Return (X, Y) of the center of cell containing provided text 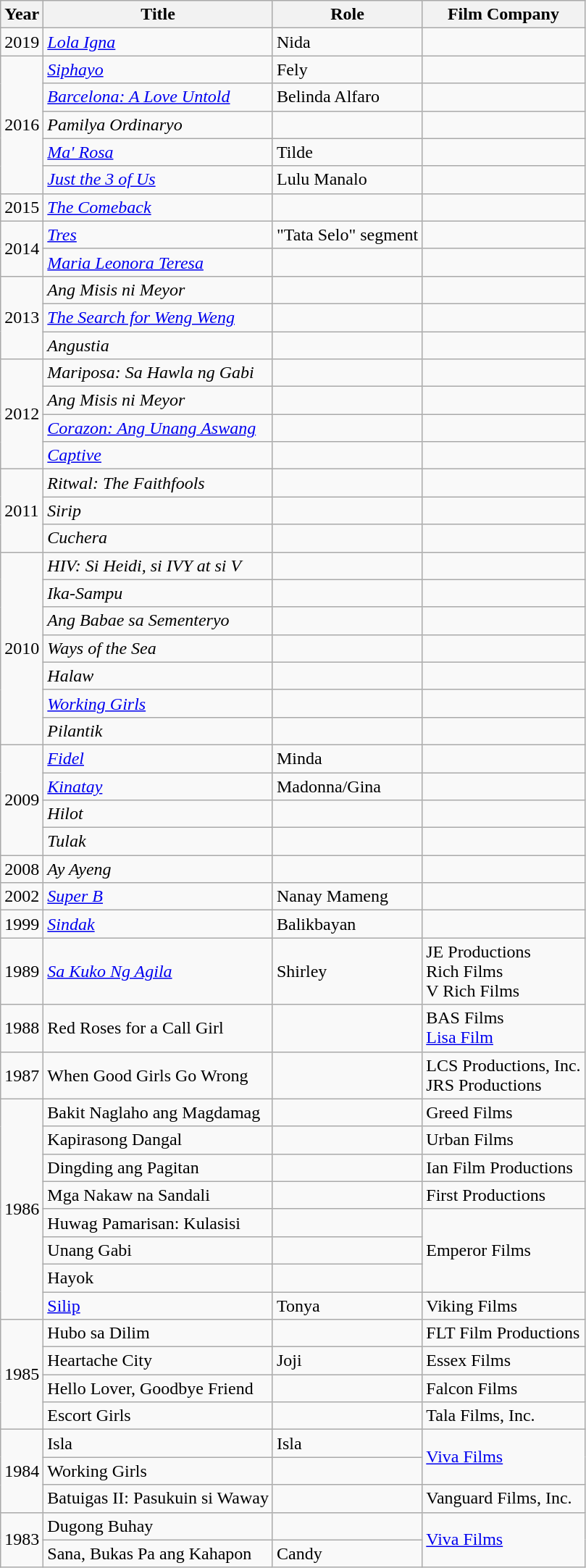
Bakit Naglaho ang Magdamag (158, 1112)
Cuchera (158, 538)
2010 (22, 648)
1983 (22, 1540)
Sirip (158, 511)
Tulak (158, 842)
Huwag Pamarisan: Kulasisi (158, 1223)
Fely (347, 70)
Super B (158, 897)
Hayok (158, 1278)
Fidel (158, 758)
Barcelona: A Love Untold (158, 97)
Ian Film Productions (503, 1167)
Balikbayan (347, 924)
Falcon Films (503, 1388)
Lulu Manalo (347, 180)
1989 (22, 971)
1987 (22, 1075)
Pamilya Ordinaryo (158, 125)
Ang Babae sa Sementeryo (158, 621)
Unang Gabi (158, 1250)
Pilantik (158, 731)
Corazon: Ang Unang Aswang (158, 428)
Siphayo (158, 70)
2019 (22, 42)
Ay Ayeng (158, 869)
LCS Productions, Inc.JRS Productions (503, 1075)
2014 (22, 248)
Nida (347, 42)
Captive (158, 456)
Sa Kuko Ng Agila (158, 971)
Ritwal: The Faithfools (158, 483)
Title (158, 14)
HIV: Si Heidi, si IVY at si V (158, 566)
Maria Leonora Teresa (158, 262)
"Tata Selo" segment (347, 235)
BAS FilmsLisa Film (503, 1028)
Lola Igna (158, 42)
2009 (22, 800)
1986 (22, 1209)
Dingding ang Pagitan (158, 1167)
2013 (22, 317)
Nanay Mameng (347, 897)
Madonna/Gina (347, 786)
Mariposa: Sa Hawla ng Gabi (158, 373)
Sana, Bukas Pa ang Kahapon (158, 1554)
Mga Nakaw na Sandali (158, 1195)
Role (347, 14)
Ika-Sampu (158, 593)
Tres (158, 235)
Tala Films, Inc. (503, 1416)
2002 (22, 897)
Film Company (503, 14)
Silip (158, 1306)
When Good Girls Go Wrong (158, 1075)
Angustia (158, 345)
2012 (22, 414)
1999 (22, 924)
JE ProductionsRich FilmsV Rich Films (503, 971)
Tilde (347, 152)
The Comeback (158, 207)
Sindak (158, 924)
Belinda Alfaro (347, 97)
Just the 3 of Us (158, 180)
Escort Girls (158, 1416)
Shirley (347, 971)
Ways of the Sea (158, 648)
1985 (22, 1375)
Red Roses for a Call Girl (158, 1028)
Hilot (158, 814)
Tonya (347, 1306)
Emperor Films (503, 1250)
2011 (22, 511)
Kapirasong Dangal (158, 1140)
Batuigas II: Pasukuin si Waway (158, 1498)
Urban Films (503, 1140)
1988 (22, 1028)
Essex Films (503, 1361)
Hello Lover, Goodbye Friend (158, 1388)
Year (22, 14)
First Productions (503, 1195)
Joji (347, 1361)
Dugong Buhay (158, 1526)
Viking Films (503, 1306)
Hubo sa Dilim (158, 1333)
Kinatay (158, 786)
The Search for Weng Weng (158, 317)
1984 (22, 1471)
2016 (22, 125)
Heartache City (158, 1361)
2015 (22, 207)
Halaw (158, 676)
Candy (347, 1554)
2008 (22, 869)
Greed Films (503, 1112)
Vanguard Films, Inc. (503, 1498)
Minda (347, 758)
FLT Film Productions (503, 1333)
Ma' Rosa (158, 152)
